Identify which cell holds the provided text, then report its (X, Y) central coordinate. 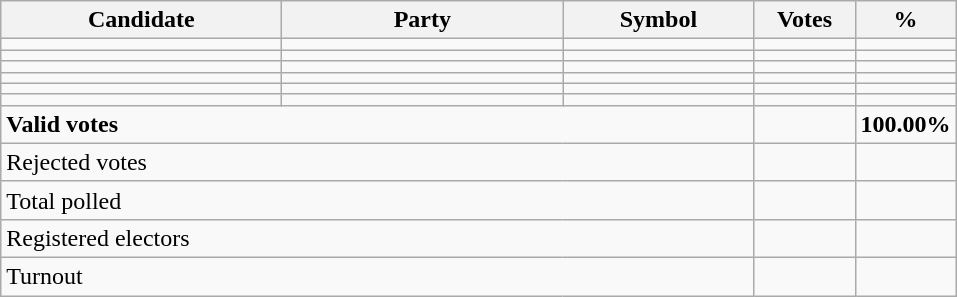
Votes (804, 20)
Candidate (142, 20)
Valid votes (378, 124)
% (906, 20)
100.00% (906, 124)
Party (422, 20)
Symbol (658, 20)
Total polled (378, 200)
Rejected votes (378, 162)
Registered electors (378, 238)
Turnout (378, 276)
